Scan for the cell matching the given text and deliver its (X, Y) coordinate at center. 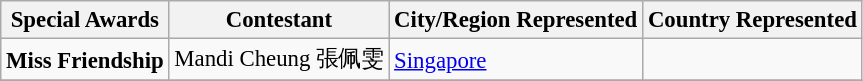
Country Represented (753, 20)
City/Region Represented (516, 20)
Mandi Cheung 張佩雯 (279, 60)
Contestant (279, 20)
Miss Friendship (85, 60)
Special Awards (85, 20)
Singapore (516, 60)
